Return [X, Y] of the center of cell containing provided text 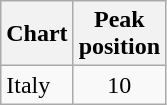
Chart [37, 34]
10 [119, 85]
Italy [37, 85]
Peakposition [119, 34]
